Find where the given text appears and provide that cell's center as [x, y] coordinate. 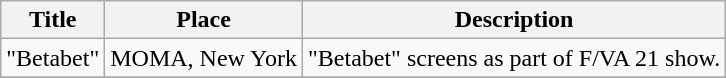
Description [514, 20]
Place [204, 20]
"Betabet" [53, 58]
MOMA, New York [204, 58]
Title [53, 20]
"Betabet" screens as part of F/VA 21 show. [514, 58]
